Provide the (x, y) coordinate of the cell's center where the given text is located.  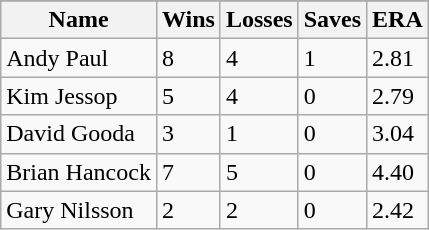
Losses (259, 20)
Wins (188, 20)
4.40 (398, 172)
8 (188, 58)
ERA (398, 20)
Kim Jessop (79, 96)
3.04 (398, 134)
Name (79, 20)
2.79 (398, 96)
David Gooda (79, 134)
Brian Hancock (79, 172)
2.42 (398, 210)
7 (188, 172)
Andy Paul (79, 58)
3 (188, 134)
Saves (332, 20)
2.81 (398, 58)
Gary Nilsson (79, 210)
